Capture the cell that displays the provided text and extract its (X, Y) central coordinate. 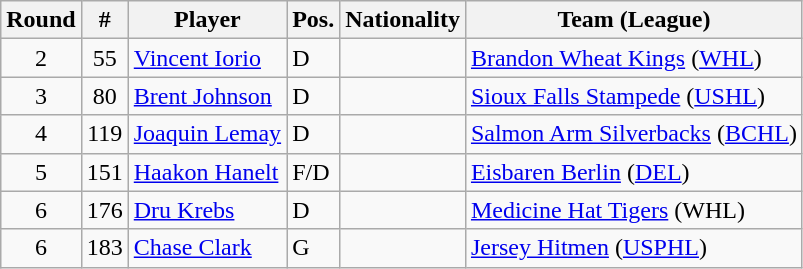
55 (104, 58)
Eisbaren Berlin (DEL) (634, 172)
Vincent Iorio (207, 58)
Haakon Hanelt (207, 172)
5 (41, 172)
Medicine Hat Tigers (WHL) (634, 210)
Jersey Hitmen (USPHL) (634, 248)
# (104, 20)
Salmon Arm Silverbacks (BCHL) (634, 134)
Brent Johnson (207, 96)
2 (41, 58)
G (314, 248)
Pos. (314, 20)
80 (104, 96)
119 (104, 134)
Joaquin Lemay (207, 134)
Sioux Falls Stampede (USHL) (634, 96)
176 (104, 210)
Team (League) (634, 20)
Dru Krebs (207, 210)
Brandon Wheat Kings (WHL) (634, 58)
4 (41, 134)
151 (104, 172)
Chase Clark (207, 248)
Player (207, 20)
F/D (314, 172)
3 (41, 96)
Round (41, 20)
183 (104, 248)
Nationality (403, 20)
